Search for the cell housing the specified text and yield its (X, Y) center coordinate. 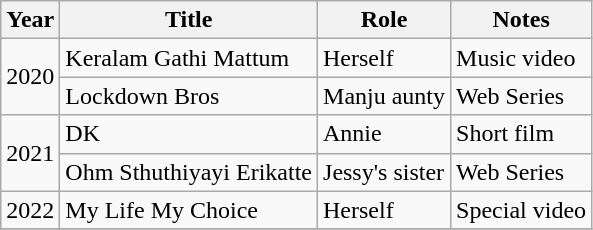
2022 (30, 210)
Short film (522, 134)
Annie (384, 134)
My Life My Choice (189, 210)
Notes (522, 20)
Manju aunty (384, 96)
Title (189, 20)
DK (189, 134)
Role (384, 20)
Special video (522, 210)
Lockdown Bros (189, 96)
Ohm Sthuthiyayi Erikatte (189, 172)
Year (30, 20)
Keralam Gathi Mattum (189, 58)
2020 (30, 77)
Music video (522, 58)
Jessy's sister (384, 172)
2021 (30, 153)
